Determine the (X, Y) coordinate at the center of the cell enclosing the given text.  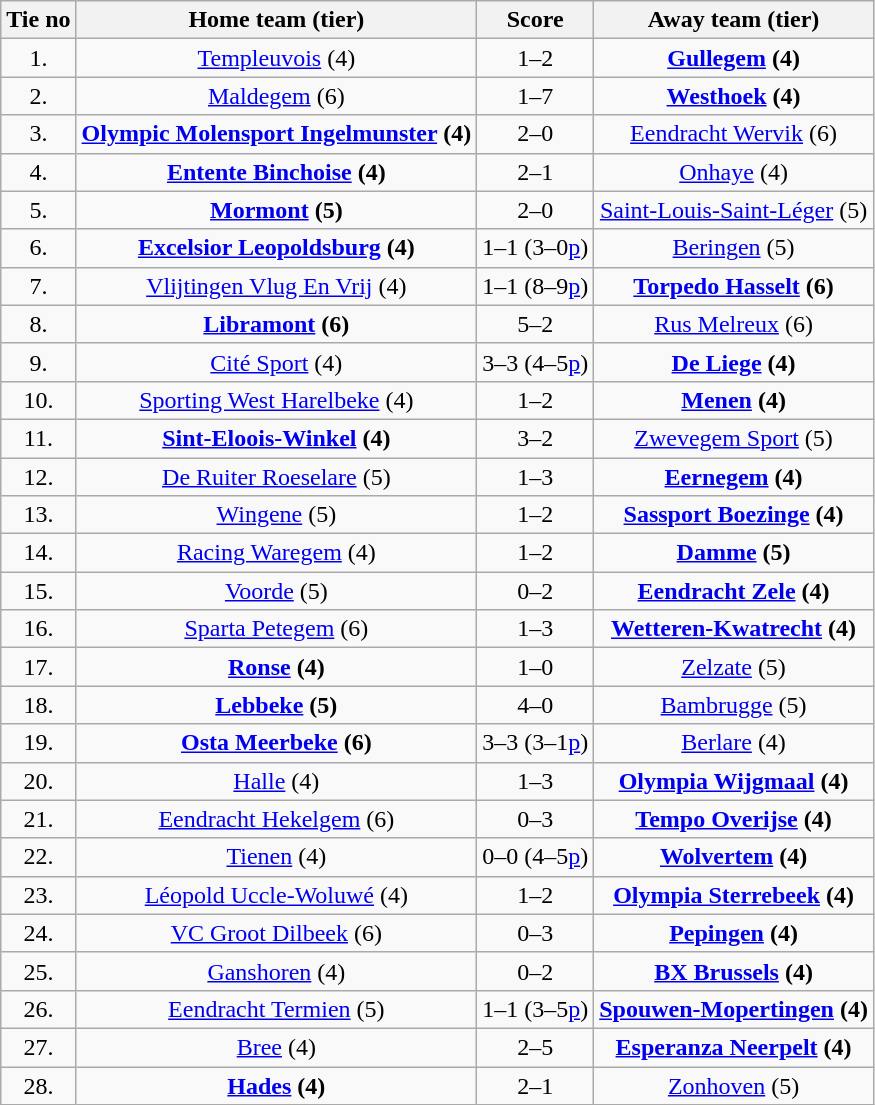
Pepingen (4) (734, 933)
Tempo Overijse (4) (734, 819)
BX Brussels (4) (734, 971)
Tienen (4) (276, 857)
Damme (5) (734, 553)
4. (38, 172)
1–1 (3–0p) (536, 248)
Sint-Eloois-Winkel (4) (276, 438)
Sassport Boezinge (4) (734, 515)
26. (38, 1009)
De Ruiter Roeselare (5) (276, 477)
1–0 (536, 667)
9. (38, 362)
Sporting West Harelbeke (4) (276, 400)
17. (38, 667)
15. (38, 591)
Ronse (4) (276, 667)
Hades (4) (276, 1085)
27. (38, 1047)
1–1 (3–5p) (536, 1009)
Beringen (5) (734, 248)
8. (38, 324)
Torpedo Hasselt (6) (734, 286)
0–0 (4–5p) (536, 857)
6. (38, 248)
21. (38, 819)
24. (38, 933)
Vlijtingen Vlug En Vrij (4) (276, 286)
Maldegem (6) (276, 96)
Olympic Molensport Ingelmunster (4) (276, 134)
Eendracht Wervik (6) (734, 134)
18. (38, 705)
Menen (4) (734, 400)
Léopold Uccle-Woluwé (4) (276, 895)
Wetteren-Kwatrecht (4) (734, 629)
19. (38, 743)
1. (38, 58)
Cité Sport (4) (276, 362)
28. (38, 1085)
Lebbeke (5) (276, 705)
12. (38, 477)
Templeuvois (4) (276, 58)
2. (38, 96)
Eendracht Hekelgem (6) (276, 819)
13. (38, 515)
Halle (4) (276, 781)
Spouwen-Mopertingen (4) (734, 1009)
14. (38, 553)
Mormont (5) (276, 210)
Bree (4) (276, 1047)
Sparta Petegem (6) (276, 629)
Home team (tier) (276, 20)
3–3 (4–5p) (536, 362)
Zonhoven (5) (734, 1085)
Berlare (4) (734, 743)
Zelzate (5) (734, 667)
Saint-Louis-Saint-Léger (5) (734, 210)
5. (38, 210)
Racing Waregem (4) (276, 553)
Wolvertem (4) (734, 857)
Libramont (6) (276, 324)
Onhaye (4) (734, 172)
Wingene (5) (276, 515)
10. (38, 400)
Eendracht Termien (5) (276, 1009)
3. (38, 134)
7. (38, 286)
Away team (tier) (734, 20)
Eendracht Zele (4) (734, 591)
5–2 (536, 324)
Olympia Sterrebeek (4) (734, 895)
25. (38, 971)
Eernegem (4) (734, 477)
3–2 (536, 438)
Entente Binchoise (4) (276, 172)
Excelsior Leopoldsburg (4) (276, 248)
Tie no (38, 20)
Score (536, 20)
Olympia Wijgmaal (4) (734, 781)
16. (38, 629)
23. (38, 895)
2–5 (536, 1047)
Osta Meerbeke (6) (276, 743)
22. (38, 857)
1–7 (536, 96)
Ganshoren (4) (276, 971)
20. (38, 781)
Westhoek (4) (734, 96)
Zwevegem Sport (5) (734, 438)
Esperanza Neerpelt (4) (734, 1047)
3–3 (3–1p) (536, 743)
11. (38, 438)
Gullegem (4) (734, 58)
4–0 (536, 705)
Bambrugge (5) (734, 705)
Voorde (5) (276, 591)
VC Groot Dilbeek (6) (276, 933)
Rus Melreux (6) (734, 324)
De Liege (4) (734, 362)
1–1 (8–9p) (536, 286)
